Scan for the cell matching the given text and deliver its [x, y] coordinate at center. 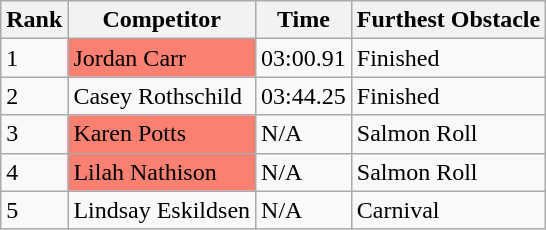
Lilah Nathison [162, 172]
Carnival [448, 210]
Lindsay Eskildsen [162, 210]
Karen Potts [162, 134]
Time [304, 20]
1 [34, 58]
Furthest Obstacle [448, 20]
Jordan Carr [162, 58]
Rank [34, 20]
5 [34, 210]
Competitor [162, 20]
03:00.91 [304, 58]
3 [34, 134]
03:44.25 [304, 96]
4 [34, 172]
Casey Rothschild [162, 96]
2 [34, 96]
